Return (X, Y) of the center of cell containing provided text 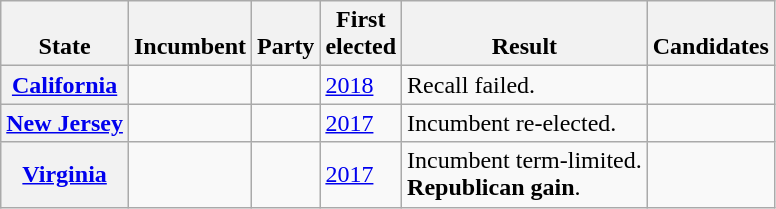
Firstelected (361, 34)
Recall failed. (525, 85)
Incumbent re-elected. (525, 123)
Incumbent term-limited.Republican gain. (525, 174)
California (65, 85)
State (65, 34)
Incumbent (190, 34)
New Jersey (65, 123)
Virginia (65, 174)
2018 (361, 85)
Candidates (710, 34)
Result (525, 34)
Party (286, 34)
